Scan for the cell matching the given text and deliver its (X, Y) coordinate at center. 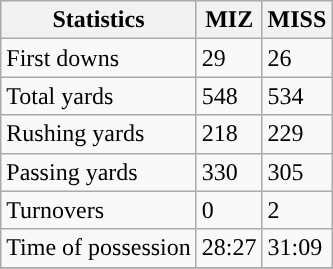
First downs (99, 58)
330 (229, 172)
Time of possession (99, 248)
Turnovers (99, 210)
305 (297, 172)
MIZ (229, 20)
2 (297, 210)
218 (229, 134)
Rushing yards (99, 134)
Statistics (99, 20)
26 (297, 58)
MISS (297, 20)
229 (297, 134)
Total yards (99, 96)
548 (229, 96)
0 (229, 210)
534 (297, 96)
31:09 (297, 248)
28:27 (229, 248)
29 (229, 58)
Passing yards (99, 172)
